Determine the [x, y] coordinate at the center of the cell enclosing the given text.  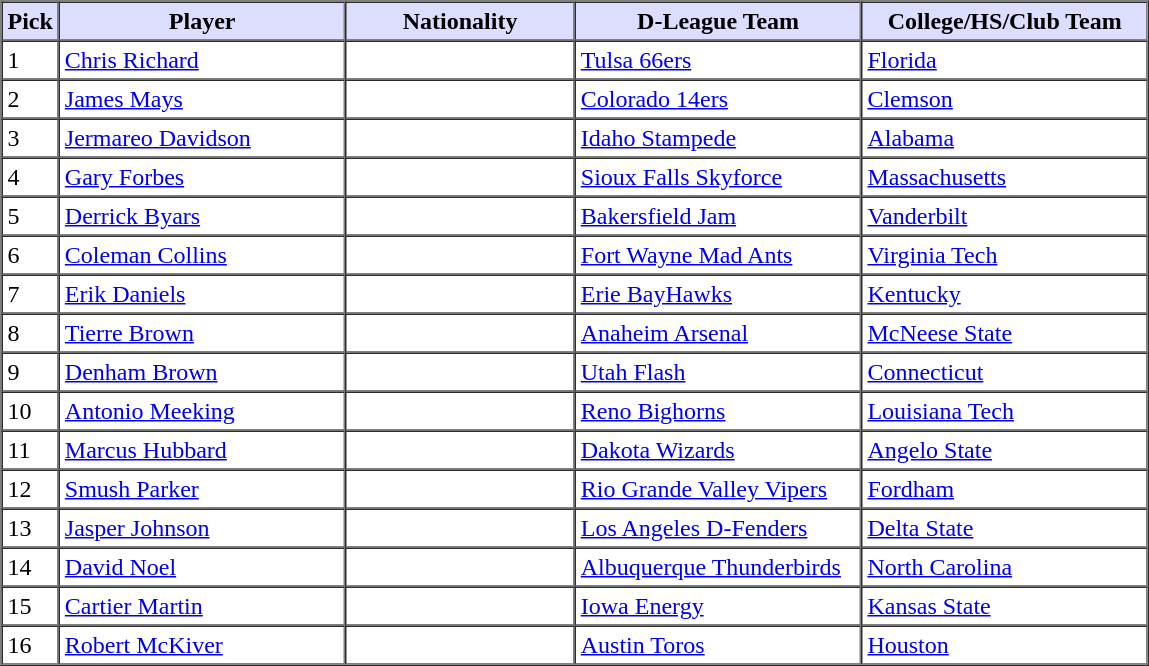
Bakersfield Jam [718, 216]
College/HS/Club Team [1004, 22]
3 [30, 138]
Fordham [1004, 490]
16 [30, 646]
1 [30, 60]
Albuquerque Thunderbirds [718, 568]
Gary Forbes [202, 178]
9 [30, 372]
D-League Team [718, 22]
Utah Flash [718, 372]
North Carolina [1004, 568]
Kentucky [1004, 294]
Marcus Hubbard [202, 450]
Anaheim Arsenal [718, 334]
Coleman Collins [202, 256]
Fort Wayne Mad Ants [718, 256]
Robert McKiver [202, 646]
2 [30, 100]
Jasper Johnson [202, 528]
Los Angeles D-Fenders [718, 528]
Louisiana Tech [1004, 412]
Cartier Martin [202, 606]
13 [30, 528]
11 [30, 450]
Reno Bighorns [718, 412]
Virginia Tech [1004, 256]
Pick [30, 22]
Player [202, 22]
David Noel [202, 568]
Florida [1004, 60]
Idaho Stampede [718, 138]
Alabama [1004, 138]
Sioux Falls Skyforce [718, 178]
12 [30, 490]
Smush Parker [202, 490]
Iowa Energy [718, 606]
Nationality [460, 22]
14 [30, 568]
James Mays [202, 100]
5 [30, 216]
Angelo State [1004, 450]
Kansas State [1004, 606]
Delta State [1004, 528]
Chris Richard [202, 60]
Tulsa 66ers [718, 60]
Dakota Wizards [718, 450]
4 [30, 178]
Austin Toros [718, 646]
7 [30, 294]
Erik Daniels [202, 294]
Rio Grande Valley Vipers [718, 490]
15 [30, 606]
Derrick Byars [202, 216]
Tierre Brown [202, 334]
10 [30, 412]
Erie BayHawks [718, 294]
Antonio Meeking [202, 412]
8 [30, 334]
Jermareo Davidson [202, 138]
Clemson [1004, 100]
Massachusetts [1004, 178]
McNeese State [1004, 334]
Connecticut [1004, 372]
Colorado 14ers [718, 100]
6 [30, 256]
Denham Brown [202, 372]
Vanderbilt [1004, 216]
Houston [1004, 646]
